Capture the cell that displays the provided text and extract its [X, Y] central coordinate. 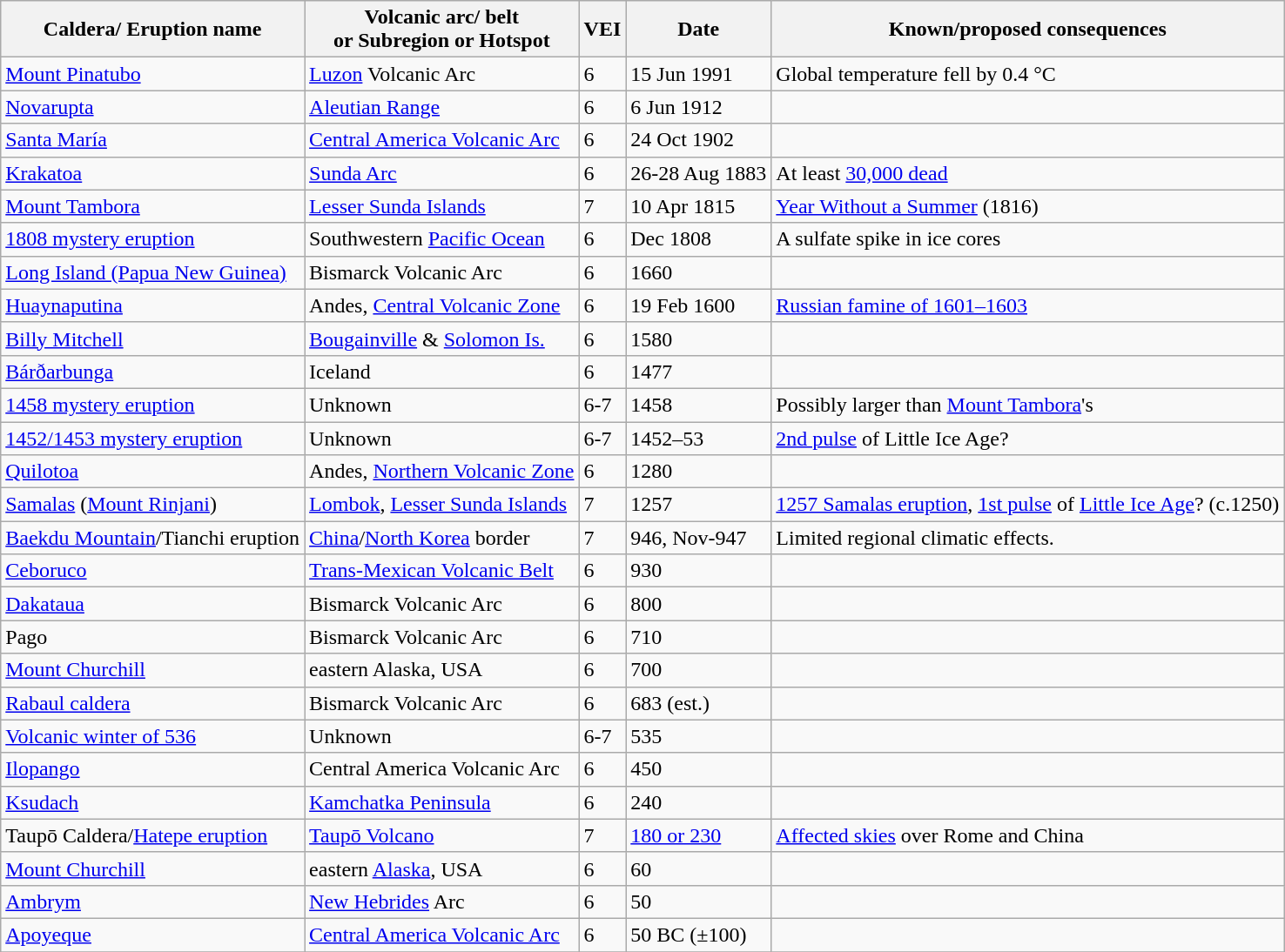
Russian famine of 1601–1603 [1027, 305]
Ambrym [153, 902]
Billy Mitchell [153, 339]
26-28 Aug 1883 [698, 173]
Kamchatka Peninsula [442, 802]
1452–53 [698, 438]
Mount Tambora [153, 206]
Ceboruco [153, 571]
1257 [698, 505]
Taupō Volcano [442, 835]
Southwestern Pacific Ocean [442, 239]
Taupō Caldera/Hatepe eruption [153, 835]
24 Oct 1902 [698, 140]
1580 [698, 339]
Date [698, 30]
535 [698, 736]
Long Island (Papua New Guinea) [153, 272]
Novarupta [153, 107]
930 [698, 571]
1458 mystery eruption [153, 405]
1808 mystery eruption [153, 239]
New Hebrides Arc [442, 902]
240 [698, 802]
1458 [698, 405]
10 Apr 1815 [698, 206]
Baekdu Mountain/Tianchi eruption [153, 538]
Dec 1808 [698, 239]
Iceland [442, 372]
Lesser Sunda Islands [442, 206]
China/North Korea border [442, 538]
Volcanic winter of 536 [153, 736]
946, Nov-947 [698, 538]
Ksudach [153, 802]
Santa María [153, 140]
Ilopango [153, 769]
Pago [153, 637]
683 (est.) [698, 703]
1660 [698, 272]
Caldera/ Eruption name [153, 30]
Known/proposed consequences [1027, 30]
Huaynaputina [153, 305]
Samalas (Mount Rinjani) [153, 505]
Volcanic arc/ beltor Subregion or Hotspot [442, 30]
2nd pulse of Little Ice Age? [1027, 438]
Krakatoa [153, 173]
180 or 230 [698, 835]
Luzon Volcanic Arc [442, 74]
Andes, Northern Volcanic Zone [442, 472]
Dakataua [153, 604]
Limited regional climatic effects. [1027, 538]
VEI [602, 30]
Andes, Central Volcanic Zone [442, 305]
6 Jun 1912 [698, 107]
A sulfate spike in ice cores [1027, 239]
Bougainville & Solomon Is. [442, 339]
710 [698, 637]
1452/1453 mystery eruption [153, 438]
Bárðarbunga [153, 372]
Sunda Arc [442, 173]
Possibly larger than Mount Tambora's [1027, 405]
Quilotoa [153, 472]
60 [698, 868]
1257 Samalas eruption, 1st pulse of Little Ice Age? (c.1250) [1027, 505]
15 Jun 1991 [698, 74]
Year Without a Summer (1816) [1027, 206]
At least 30,000 dead [1027, 173]
50 BC (±100) [698, 935]
1280 [698, 472]
Lombok, Lesser Sunda Islands [442, 505]
Global temperature fell by 0.4 °C [1027, 74]
Affected skies over Rome and China [1027, 835]
700 [698, 670]
Rabaul caldera [153, 703]
Mount Pinatubo [153, 74]
1477 [698, 372]
Aleutian Range [442, 107]
50 [698, 902]
450 [698, 769]
Apoyeque [153, 935]
Trans-Mexican Volcanic Belt [442, 571]
19 Feb 1600 [698, 305]
800 [698, 604]
